Locate the cell with the specified text and output its (X, Y) center coordinate. 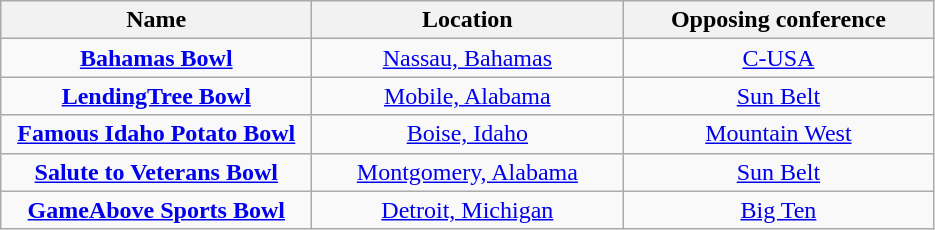
Nassau, Bahamas (468, 58)
Salute to Veterans Bowl (156, 172)
Montgomery, Alabama (468, 172)
Bahamas Bowl (156, 58)
Location (468, 20)
Opposing conference (778, 20)
Famous Idaho Potato Bowl (156, 134)
C-USA (778, 58)
GameAbove Sports Bowl (156, 210)
Detroit, Michigan (468, 210)
LendingTree Bowl (156, 96)
Mountain West (778, 134)
Name (156, 20)
Big Ten (778, 210)
Boise, Idaho (468, 134)
Mobile, Alabama (468, 96)
